Extract the (x, y) coordinate from the center of the cell holding the provided text.  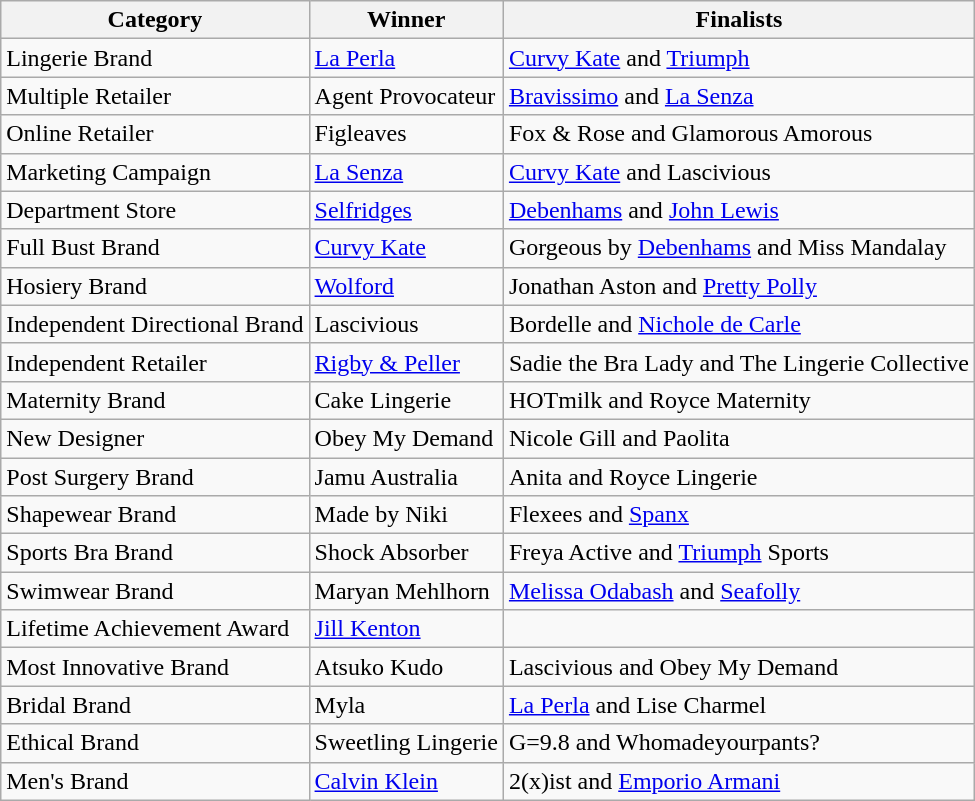
Maternity Brand (155, 400)
Lingerie Brand (155, 58)
Full Bust Brand (155, 248)
Bravissimo and La Senza (738, 96)
Sweetling Lingerie (406, 743)
Melissa Odabash and Seafolly (738, 591)
Jill Kenton (406, 629)
New Designer (155, 438)
Post Surgery Brand (155, 477)
Myla (406, 705)
Gorgeous by Debenhams and Miss Mandalay (738, 248)
Marketing Campaign (155, 172)
Selfridges (406, 210)
Freya Active and Triumph Sports (738, 553)
Online Retailer (155, 134)
Debenhams and John Lewis (738, 210)
Obey My Demand (406, 438)
Hosiery Brand (155, 286)
Sports Bra Brand (155, 553)
Department Store (155, 210)
Cake Lingerie (406, 400)
Lifetime Achievement Award (155, 629)
Lascivious (406, 324)
La Perla and Lise Charmel (738, 705)
Curvy Kate and Triumph (738, 58)
Wolford (406, 286)
Anita and Royce Lingerie (738, 477)
Winner (406, 20)
La Senza (406, 172)
Jonathan Aston and Pretty Polly (738, 286)
Swimwear Brand (155, 591)
Men's Brand (155, 781)
Calvin Klein (406, 781)
Sadie the Bra Lady and The Lingerie Collective (738, 362)
Bordelle and Nichole de Carle (738, 324)
Agent Provocateur (406, 96)
2(x)ist and Emporio Armani (738, 781)
Finalists (738, 20)
La Perla (406, 58)
Category (155, 20)
Multiple Retailer (155, 96)
Rigby & Peller (406, 362)
Curvy Kate and Lascivious (738, 172)
Flexees and Spanx (738, 515)
Independent Directional Brand (155, 324)
Nicole Gill and Paolita (738, 438)
Ethical Brand (155, 743)
Shapewear Brand (155, 515)
Lascivious and Obey My Demand (738, 667)
G=9.8 and Whomadeyourpants? (738, 743)
Figleaves (406, 134)
Most Innovative Brand (155, 667)
Shock Absorber (406, 553)
Fox & Rose and Glamorous Amorous (738, 134)
Independent Retailer (155, 362)
Curvy Kate (406, 248)
Bridal Brand (155, 705)
Jamu Australia (406, 477)
Atsuko Kudo (406, 667)
HOTmilk and Royce Maternity (738, 400)
Made by Niki (406, 515)
Maryan Mehlhorn (406, 591)
